Provide the (X, Y) coordinate of the cell's center where the given text is located.  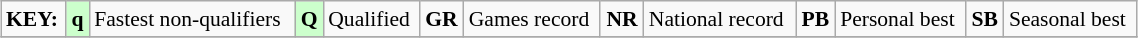
Q (309, 19)
PB (816, 19)
Qualified (371, 19)
Personal best (900, 19)
Seasonal best (1070, 19)
Fastest non-qualifiers (192, 19)
National record (720, 19)
KEY: (34, 19)
GR (442, 19)
q (78, 19)
NR (622, 19)
Games record (532, 19)
SB (985, 19)
